Return [x, y] of the center of cell containing provided text 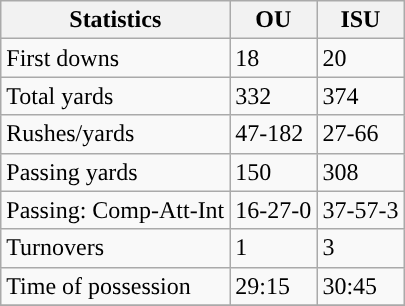
Passing yards [116, 172]
30:45 [360, 286]
Total yards [116, 96]
1 [274, 248]
47-182 [274, 134]
Passing: Comp-Att-Int [116, 210]
Rushes/yards [116, 134]
20 [360, 58]
ISU [360, 20]
308 [360, 172]
First downs [116, 58]
18 [274, 58]
Statistics [116, 20]
3 [360, 248]
Time of possession [116, 286]
16-27-0 [274, 210]
27-66 [360, 134]
374 [360, 96]
332 [274, 96]
29:15 [274, 286]
37-57-3 [360, 210]
Turnovers [116, 248]
OU [274, 20]
150 [274, 172]
